Output the (X, Y) coordinate of the center of the cell containing the given text.  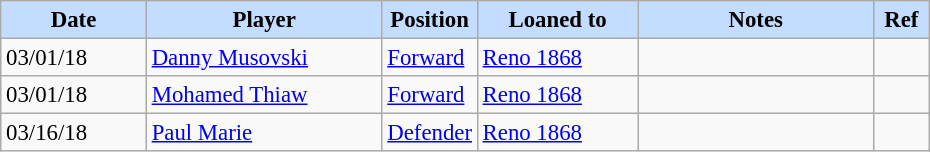
Date (74, 20)
Loaned to (558, 20)
Defender (430, 133)
Paul Marie (264, 133)
Ref (901, 20)
Position (430, 20)
03/16/18 (74, 133)
Mohamed Thiaw (264, 95)
Danny Musovski (264, 58)
Notes (756, 20)
Player (264, 20)
